Scan for the cell matching the given text and deliver its [x, y] coordinate at center. 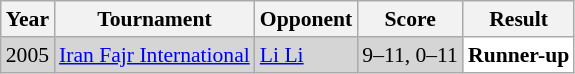
Opponent [306, 19]
2005 [28, 55]
Li Li [306, 55]
Year [28, 19]
Runner-up [518, 55]
Result [518, 19]
Tournament [154, 19]
Iran Fajr International [154, 55]
9–11, 0–11 [410, 55]
Score [410, 19]
